Return (X, Y) of the center of cell containing provided text 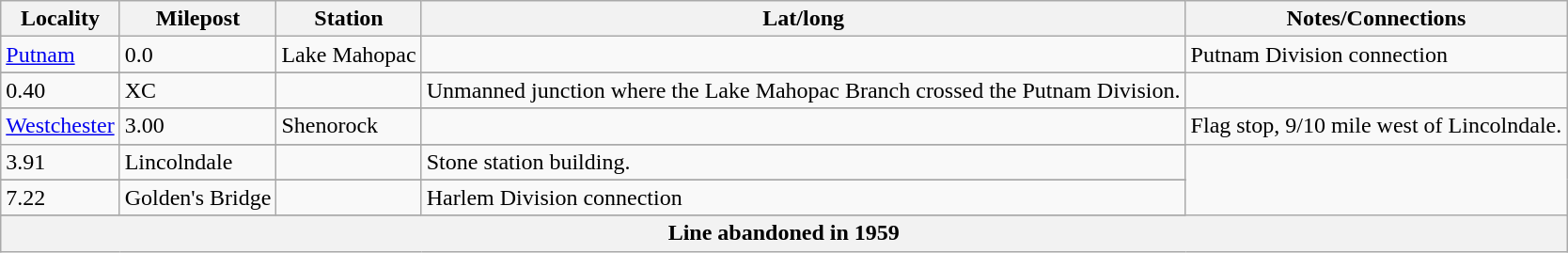
Flag stop, 9/10 mile west of Lincolndale. (1376, 126)
Line abandoned in 1959 (784, 233)
Putnam (60, 55)
Notes/Connections (1376, 19)
0.40 (60, 90)
Harlem Division connection (803, 198)
Milepost (197, 19)
Stone station building. (803, 162)
Shenorock (349, 126)
Golden's Bridge (197, 198)
3.91 (60, 162)
7.22 (60, 198)
Lincolndale (197, 162)
Locality (60, 19)
XC (197, 90)
Lake Mahopac (349, 55)
0.0 (197, 55)
Unmanned junction where the Lake Mahopac Branch crossed the Putnam Division. (803, 90)
Lat/long (803, 19)
Westchester (60, 126)
Putnam Division connection (1376, 55)
3.00 (197, 126)
Station (349, 19)
